Find where the given text appears and provide that cell's center as [X, Y] coordinate. 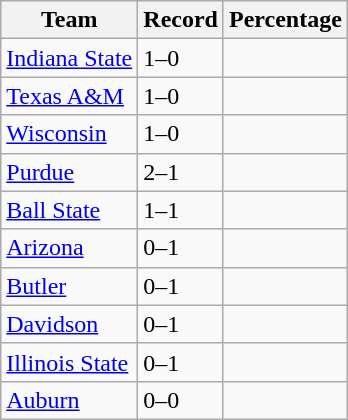
Wisconsin [70, 134]
Indiana State [70, 58]
2–1 [181, 172]
Arizona [70, 248]
Butler [70, 286]
Texas A&M [70, 96]
Purdue [70, 172]
Illinois State [70, 362]
Ball State [70, 210]
0–0 [181, 400]
Davidson [70, 324]
Record [181, 20]
Percentage [285, 20]
Team [70, 20]
Auburn [70, 400]
1–1 [181, 210]
